Output the [X, Y] coordinate of the center of the cell containing the given text.  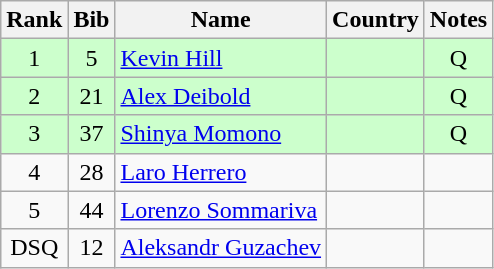
Country [376, 20]
2 [34, 96]
Name [221, 20]
4 [34, 172]
Rank [34, 20]
3 [34, 134]
Kevin Hill [221, 58]
Notes [458, 20]
DSQ [34, 248]
12 [92, 248]
Alex Deibold [221, 96]
21 [92, 96]
Lorenzo Sommariva [221, 210]
Aleksandr Guzachev [221, 248]
Bib [92, 20]
Laro Herrero [221, 172]
37 [92, 134]
1 [34, 58]
Shinya Momono [221, 134]
44 [92, 210]
28 [92, 172]
